Return (x, y) of the center of cell containing provided text 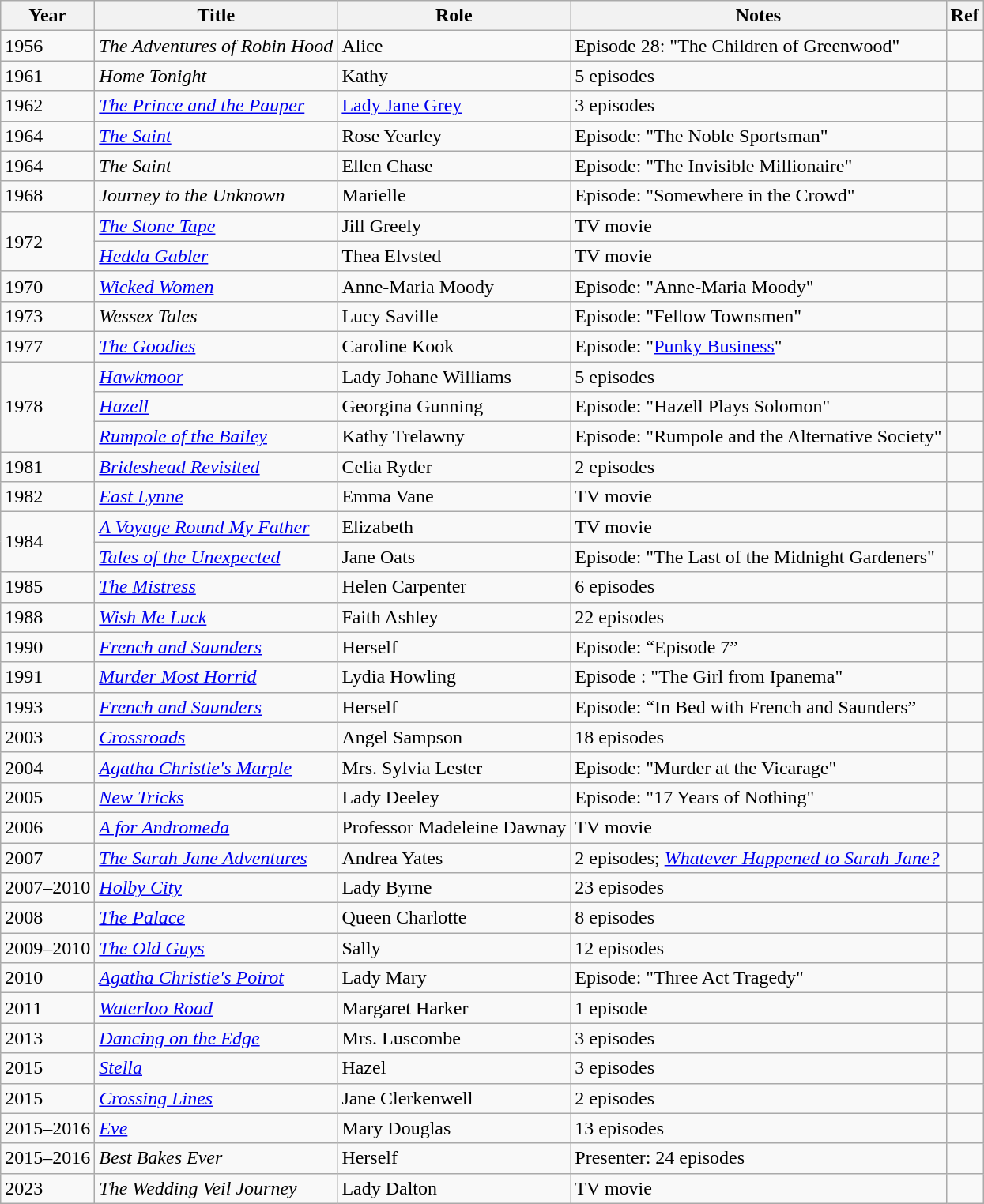
Andrea Yates (454, 857)
Margaret Harker (454, 1008)
2005 (47, 797)
2004 (47, 767)
Wessex Tales (217, 316)
2023 (47, 1188)
Lady Jane Grey (454, 106)
The Goodies (217, 346)
Home Tonight (217, 76)
The Stone Tape (217, 226)
Crossroads (217, 737)
1990 (47, 647)
Angel Sampson (454, 737)
2010 (47, 978)
Anne-Maria Moody (454, 286)
Hawkmoor (217, 377)
2013 (47, 1038)
Helen Carpenter (454, 587)
Rumpole of the Bailey (217, 437)
1977 (47, 346)
East Lynne (217, 497)
Sally (454, 948)
Agatha Christie's Marple (217, 767)
Presenter: 24 episodes (759, 1158)
Murder Most Horrid (217, 677)
1993 (47, 707)
Holby City (217, 888)
Episode: "The Last of the Midnight Gardeners" (759, 557)
The Mistress (217, 587)
Episode: "Rumpole and the Alternative Society" (759, 437)
1970 (47, 286)
Agatha Christie's Poirot (217, 978)
Episode : "The Girl from Ipanema" (759, 677)
Hazel (454, 1068)
Episode: “In Bed with French and Saunders” (759, 707)
Eve (217, 1128)
1988 (47, 617)
Lady Mary (454, 978)
1961 (47, 76)
Episode: "Hazell Plays Solomon" (759, 407)
Georgina Gunning (454, 407)
2003 (47, 737)
6 episodes (759, 587)
Wish Me Luck (217, 617)
12 episodes (759, 948)
Hedda Gabler (217, 256)
Marielle (454, 196)
Episode: "17 Years of Nothing" (759, 797)
Caroline Kook (454, 346)
13 episodes (759, 1128)
Celia Ryder (454, 467)
Jane Clerkenwell (454, 1098)
Best Bakes Ever (217, 1158)
2008 (47, 918)
1991 (47, 677)
Role (454, 16)
Lydia Howling (454, 677)
Title (217, 16)
2006 (47, 827)
2009–2010 (47, 948)
Brideshead Revisited (217, 467)
Episode: "Somewhere in the Crowd" (759, 196)
8 episodes (759, 918)
Episode 28: "The Children of Greenwood" (759, 46)
Rose Yearley (454, 136)
The Adventures of Robin Hood (217, 46)
Emma Vane (454, 497)
Episode: “Episode 7” (759, 647)
Episode: "Three Act Tragedy" (759, 978)
18 episodes (759, 737)
The Old Guys (217, 948)
Waterloo Road (217, 1008)
1972 (47, 241)
Wicked Women (217, 286)
A Voyage Round My Father (217, 527)
Crossing Lines (217, 1098)
Jill Greely (454, 226)
1985 (47, 587)
Episode: "Anne-Maria Moody" (759, 286)
Faith Ashley (454, 617)
Alice (454, 46)
1956 (47, 46)
Dancing on the Edge (217, 1038)
1984 (47, 542)
Ellen Chase (454, 166)
Lady Dalton (454, 1188)
Episode: "Murder at the Vicarage" (759, 767)
2007–2010 (47, 888)
The Wedding Veil Journey (217, 1188)
Jane Oats (454, 557)
2007 (47, 857)
1973 (47, 316)
1978 (47, 407)
The Sarah Jane Adventures (217, 857)
1 episode (759, 1008)
1968 (47, 196)
The Prince and the Pauper (217, 106)
Episode: "The Invisible Millionaire" (759, 166)
Thea Elvsted (454, 256)
2 episodes; Whatever Happened to Sarah Jane? (759, 857)
Kathy (454, 76)
2011 (47, 1008)
Mrs. Sylvia Lester (454, 767)
Hazell (217, 407)
Mary Douglas (454, 1128)
The Palace (217, 918)
Ref (964, 16)
A for Andromeda (217, 827)
Lady Deeley (454, 797)
Episode: "Punky Business" (759, 346)
1982 (47, 497)
Year (47, 16)
22 episodes (759, 617)
Lady Johane Williams (454, 377)
Episode: "Fellow Townsmen" (759, 316)
Stella (217, 1068)
Mrs. Luscombe (454, 1038)
Elizabeth (454, 527)
1962 (47, 106)
1981 (47, 467)
Tales of the Unexpected (217, 557)
Professor Madeleine Dawnay (454, 827)
23 episodes (759, 888)
Journey to the Unknown (217, 196)
Notes (759, 16)
Kathy Trelawny (454, 437)
New Tricks (217, 797)
Episode: "The Noble Sportsman" (759, 136)
Lady Byrne (454, 888)
Queen Charlotte (454, 918)
Lucy Saville (454, 316)
